Pinpoint the cell where the given text exists, returning its (X, Y) midpoint coordinate. 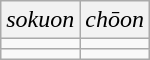
chōon (115, 20)
sokuon (40, 20)
